Pinpoint the cell where the given text exists, returning its [x, y] midpoint coordinate. 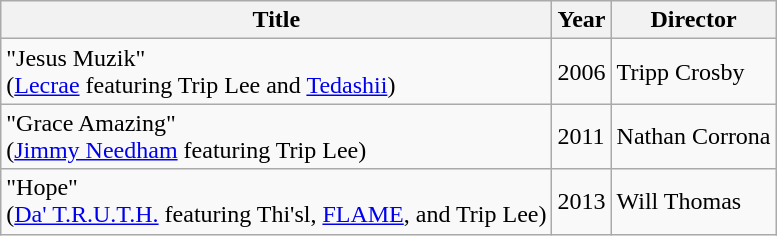
2011 [582, 136]
Tripp Crosby [694, 72]
Nathan Corrona [694, 136]
Year [582, 20]
Director [694, 20]
2006 [582, 72]
Will Thomas [694, 202]
2013 [582, 202]
"Jesus Muzik" (Lecrae featuring Trip Lee and Tedashii) [276, 72]
Title [276, 20]
"Hope" (Da' T.R.U.T.H. featuring Thi'sl, FLAME, and Trip Lee) [276, 202]
"Grace Amazing" (Jimmy Needham featuring Trip Lee) [276, 136]
